Scan for the cell matching the given text and deliver its (x, y) coordinate at center. 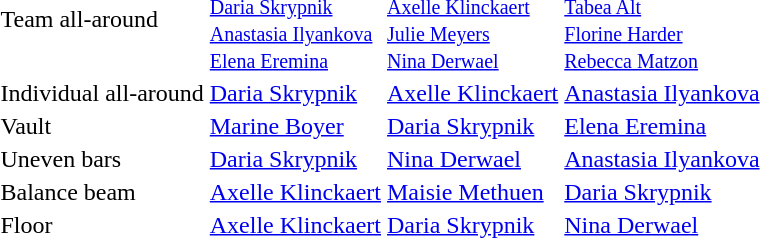
Nina Derwael (473, 159)
Maisie Methuen (473, 192)
Marine Boyer (295, 126)
